Provide the [X, Y] coordinate of the cell's center where the given text is located.  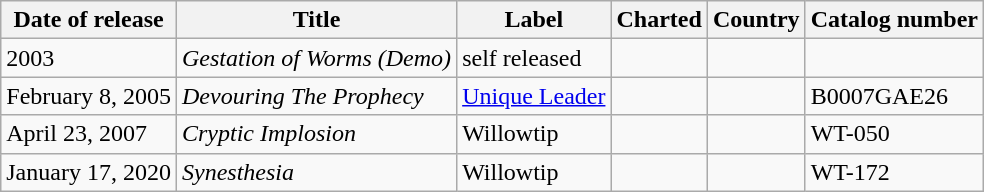
2003 [89, 58]
Catalog number [894, 20]
Synesthesia [316, 172]
Gestation of Worms (Demo) [316, 58]
self released [534, 58]
January 17, 2020 [89, 172]
Date of release [89, 20]
WT-172 [894, 172]
Devouring The Prophecy [316, 96]
Title [316, 20]
April 23, 2007 [89, 134]
February 8, 2005 [89, 96]
WT-050 [894, 134]
Country [756, 20]
Label [534, 20]
Charted [659, 20]
Cryptic Implosion [316, 134]
B0007GAE26 [894, 96]
Unique Leader [534, 96]
